Locate the cell with the specified text and output its (x, y) center coordinate. 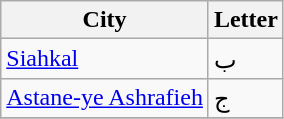
Letter (246, 20)
Siahkal (105, 59)
City (105, 20)
ب (246, 59)
Astane-ye Ashrafieh (105, 98)
ج (246, 98)
